Return the [X, Y] coordinate for the center point of the cell that contains the specified text.  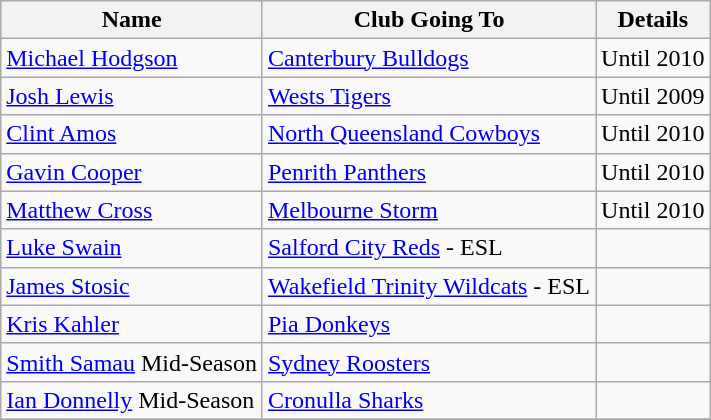
Ian Donnelly Mid-Season [132, 400]
Gavin Cooper [132, 172]
Smith Samau Mid-Season [132, 362]
Salford City Reds - ESL [428, 248]
Details [653, 20]
Wakefield Trinity Wildcats - ESL [428, 286]
Clint Amos [132, 134]
Michael Hodgson [132, 58]
Kris Kahler [132, 324]
Melbourne Storm [428, 210]
Josh Lewis [132, 96]
Club Going To [428, 20]
Sydney Roosters [428, 362]
North Queensland Cowboys [428, 134]
Cronulla Sharks [428, 400]
Luke Swain [132, 248]
Canterbury Bulldogs [428, 58]
Until 2009 [653, 96]
Matthew Cross [132, 210]
James Stosic [132, 286]
Name [132, 20]
Pia Donkeys [428, 324]
Penrith Panthers [428, 172]
Wests Tigers [428, 96]
